Output the [x, y] coordinate of the center of the cell containing the given text.  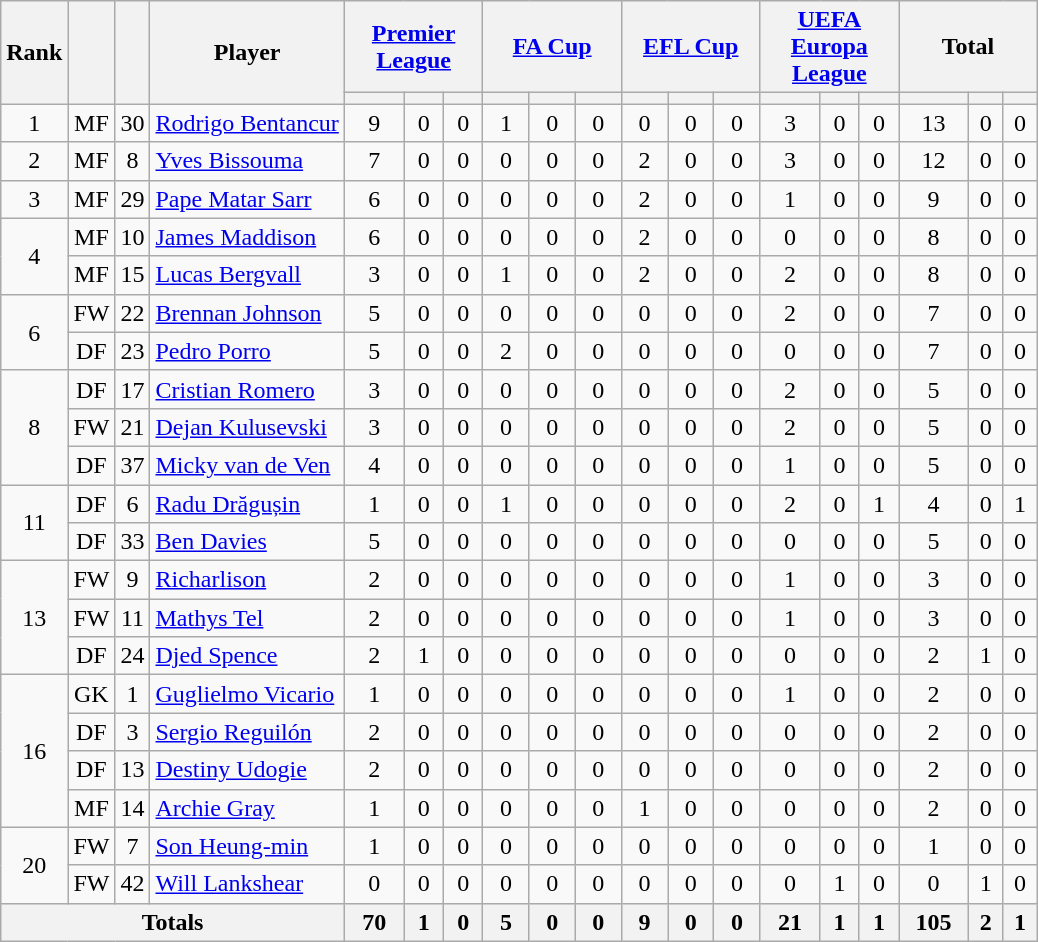
20 [34, 865]
Dejan Kulusevski [247, 427]
33 [132, 542]
Ben Davies [247, 542]
Archie Gray [247, 808]
22 [132, 313]
70 [374, 922]
29 [132, 199]
23 [132, 351]
17 [132, 389]
Destiny Udogie [247, 770]
Micky van de Ven [247, 465]
16 [34, 751]
Rodrigo Bentancur [247, 123]
Cristian Romero [247, 389]
Djed Spence [247, 656]
EFL Cup [690, 47]
Totals [173, 922]
GK [92, 694]
24 [132, 656]
Guglielmo Vicario [247, 694]
Richarlison [247, 580]
30 [132, 123]
Pape Matar Sarr [247, 199]
Lucas Bergvall [247, 275]
Radu Drăgușin [247, 503]
Yves Bissouma [247, 161]
Rank [34, 52]
105 [934, 922]
15 [132, 275]
Sergio Reguilón [247, 732]
14 [132, 808]
42 [132, 884]
10 [132, 237]
Son Heung-min [247, 846]
37 [132, 465]
Pedro Porro [247, 351]
Will Lankshear [247, 884]
Premier League [414, 47]
12 [934, 161]
Mathys Tel [247, 618]
James Maddison [247, 237]
Brennan Johnson [247, 313]
Total [968, 47]
FA Cup [552, 47]
Player [247, 52]
UEFA Europa League [830, 47]
